Determine the (x, y) coordinate at the center of the cell enclosing the given text.  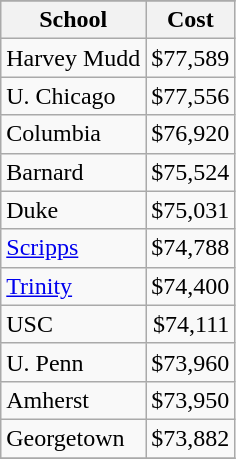
Columbia (74, 134)
Trinity (74, 286)
Cost (190, 20)
Scripps (74, 248)
Georgetown (74, 438)
U. Penn (74, 362)
$75,524 (190, 172)
$75,031 (190, 210)
$77,556 (190, 96)
Amherst (74, 400)
$73,882 (190, 438)
Barnard (74, 172)
$77,589 (190, 58)
School (74, 20)
$76,920 (190, 134)
$73,950 (190, 400)
U. Chicago (74, 96)
Harvey Mudd (74, 58)
$73,960 (190, 362)
$74,788 (190, 248)
$74,400 (190, 286)
Duke (74, 210)
$74,111 (190, 324)
USC (74, 324)
